Return the (X, Y) coordinate for the center point of the cell that contains the specified text.  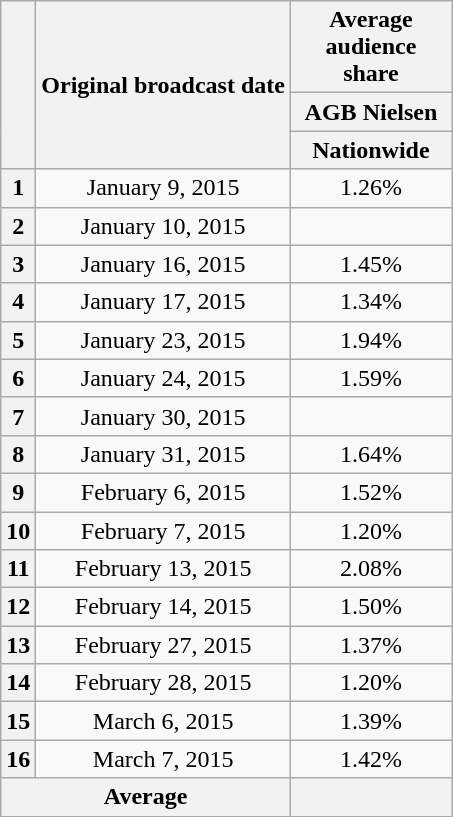
11 (18, 569)
5 (18, 340)
February 7, 2015 (164, 531)
February 14, 2015 (164, 607)
January 16, 2015 (164, 264)
3 (18, 264)
1.39% (370, 721)
Nationwide (370, 150)
1.59% (370, 378)
9 (18, 492)
1 (18, 188)
January 24, 2015 (164, 378)
1.52% (370, 492)
2 (18, 226)
2.08% (370, 569)
1.94% (370, 340)
4 (18, 302)
10 (18, 531)
Original broadcast date (164, 85)
Average audience share (370, 47)
Average (146, 797)
1.50% (370, 607)
January 17, 2015 (164, 302)
March 6, 2015 (164, 721)
8 (18, 454)
6 (18, 378)
February 27, 2015 (164, 645)
1.26% (370, 188)
1.37% (370, 645)
1.45% (370, 264)
January 31, 2015 (164, 454)
1.34% (370, 302)
February 28, 2015 (164, 683)
16 (18, 759)
1.64% (370, 454)
1.42% (370, 759)
15 (18, 721)
February 13, 2015 (164, 569)
January 23, 2015 (164, 340)
AGB Nielsen (370, 112)
January 9, 2015 (164, 188)
January 10, 2015 (164, 226)
January 30, 2015 (164, 416)
February 6, 2015 (164, 492)
7 (18, 416)
March 7, 2015 (164, 759)
13 (18, 645)
12 (18, 607)
14 (18, 683)
